Scan for the cell matching the given text and deliver its (x, y) coordinate at center. 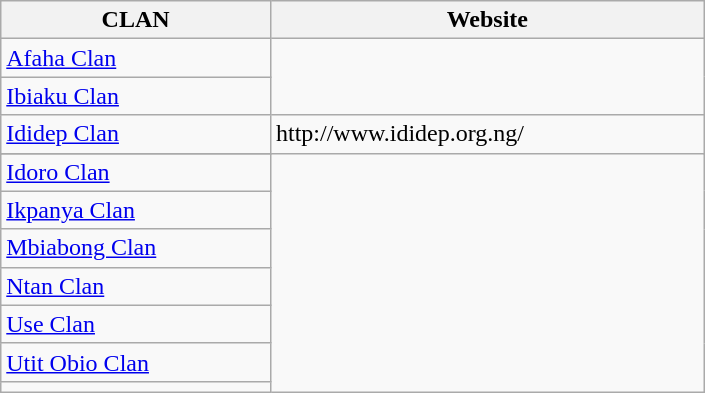
http://www.ididep.org.ng/ (487, 134)
Afaha Clan (136, 58)
Ikpanya Clan (136, 210)
CLAN (136, 20)
Ididep Clan (136, 134)
Idoro Clan (136, 172)
Ntan Clan (136, 286)
Ibiaku Clan (136, 96)
Use Clan (136, 324)
Utit Obio Clan (136, 362)
Website (487, 20)
Mbiabong Clan (136, 248)
